Pinpoint the cell where the given text exists, returning its (X, Y) midpoint coordinate. 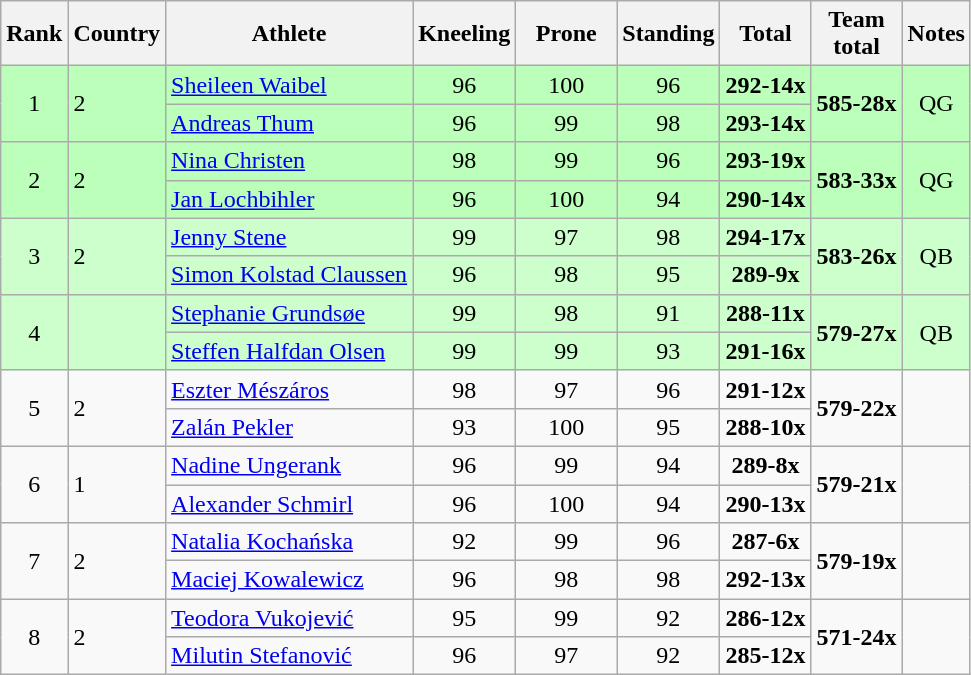
Teamtotal (856, 34)
292-14x (766, 85)
4 (34, 332)
289-8x (766, 465)
583-33x (856, 180)
291-16x (766, 351)
Total (766, 34)
292-13x (766, 580)
579-27x (856, 332)
289-9x (766, 275)
585-28x (856, 104)
288-10x (766, 427)
Standing (668, 34)
285-12x (766, 656)
5 (34, 408)
579-22x (856, 408)
Andreas Thum (290, 123)
91 (668, 313)
Nina Christen (290, 161)
Jenny Stene (290, 237)
Simon Kolstad Claussen (290, 275)
Jan Lochbihler (290, 199)
Steffen Halfdan Olsen (290, 351)
579-19x (856, 561)
3 (34, 256)
290-13x (766, 503)
8 (34, 637)
290-14x (766, 199)
Natalia Kochańska (290, 542)
Sheileen Waibel (290, 85)
Prone (566, 34)
286-12x (766, 618)
Eszter Mészáros (290, 389)
293-14x (766, 123)
6 (34, 484)
Kneeling (464, 34)
Country (117, 34)
579-21x (856, 484)
583-26x (856, 256)
7 (34, 561)
Maciej Kowalewicz (290, 580)
Teodora Vukojević (290, 618)
Stephanie Grundsøe (290, 313)
293-19x (766, 161)
Alexander Schmirl (290, 503)
Milutin Stefanović (290, 656)
Nadine Ungerank (290, 465)
291-12x (766, 389)
Zalán Pekler (290, 427)
Athlete (290, 34)
294-17x (766, 237)
Rank (34, 34)
571-24x (856, 637)
288-11x (766, 313)
Notes (936, 34)
287-6x (766, 542)
